Pinpoint the cell where the given text exists, returning its (x, y) midpoint coordinate. 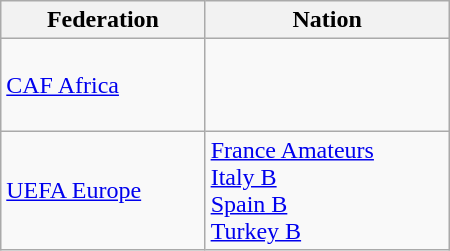
Nation (327, 20)
Federation (103, 20)
CAF Africa (103, 85)
UEFA Europe (103, 190)
France Amateurs Italy B Spain B Turkey B (327, 190)
